Detect which cell encompasses the target text, then output its [X, Y] center coordinate. 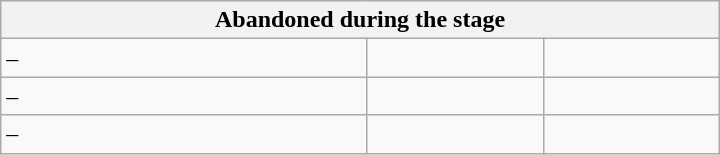
Abandoned during the stage [360, 20]
